Detect which cell encompasses the target text, then output its (X, Y) center coordinate. 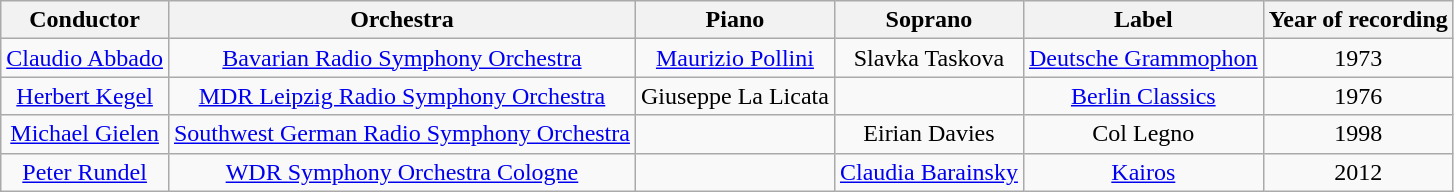
Deutsche Grammophon (1143, 58)
Piano (734, 20)
Claudio Abbado (85, 58)
1976 (1358, 96)
Peter Rundel (85, 172)
Southwest German Radio Symphony Orchestra (402, 134)
Soprano (928, 20)
Year of recording (1358, 20)
WDR Symphony Orchestra Cologne (402, 172)
Orchestra (402, 20)
Col Legno (1143, 134)
Kairos (1143, 172)
Herbert Kegel (85, 96)
Slavka Taskova (928, 58)
2012 (1358, 172)
MDR Leipzig Radio Symphony Orchestra (402, 96)
1998 (1358, 134)
Conductor (85, 20)
Maurizio Pollini (734, 58)
Eirian Davies (928, 134)
Michael Gielen (85, 134)
1973 (1358, 58)
Giuseppe La Licata (734, 96)
Label (1143, 20)
Berlin Classics (1143, 96)
Bavarian Radio Symphony Orchestra (402, 58)
Claudia Barainsky (928, 172)
